Return (x, y) of the center of cell containing provided text 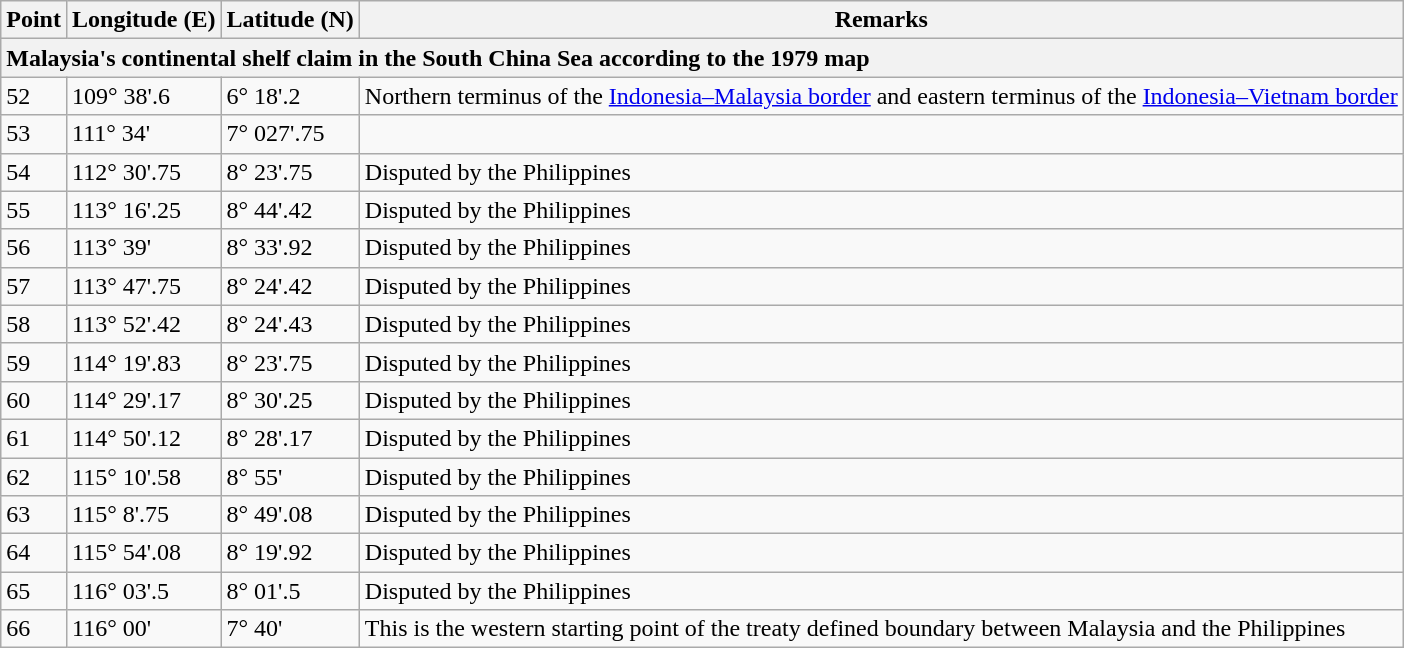
115° 10'.58 (143, 477)
113° 16'.25 (143, 210)
57 (34, 286)
6° 18'.2 (290, 96)
63 (34, 515)
113° 47'.75 (143, 286)
55 (34, 210)
112° 30'.75 (143, 172)
8° 19'.92 (290, 553)
109° 38'.6 (143, 96)
Longitude (E) (143, 20)
8° 44'.42 (290, 210)
58 (34, 324)
8° 24'.43 (290, 324)
52 (34, 96)
56 (34, 248)
This is the western starting point of the treaty defined boundary between Malaysia and the Philippines (881, 629)
62 (34, 477)
Northern terminus of the Indonesia–Malaysia border and eastern terminus of the Indonesia–Vietnam border (881, 96)
116° 00' (143, 629)
8° 49'.08 (290, 515)
8° 28'.17 (290, 438)
Malaysia's continental shelf claim in the South China Sea according to the 1979 map (702, 58)
66 (34, 629)
59 (34, 362)
61 (34, 438)
113° 39' (143, 248)
114° 29'.17 (143, 400)
114° 50'.12 (143, 438)
60 (34, 400)
8° 33'.92 (290, 248)
115° 8'.75 (143, 515)
64 (34, 553)
114° 19'.83 (143, 362)
111° 34' (143, 134)
53 (34, 134)
8° 24'.42 (290, 286)
54 (34, 172)
Remarks (881, 20)
115° 54'.08 (143, 553)
8° 55' (290, 477)
113° 52'.42 (143, 324)
Latitude (N) (290, 20)
7° 40' (290, 629)
8° 30'.25 (290, 400)
Point (34, 20)
65 (34, 591)
8° 01'.5 (290, 591)
7° 027'.75 (290, 134)
116° 03'.5 (143, 591)
